Pinpoint the cell where the given text exists, returning its [x, y] midpoint coordinate. 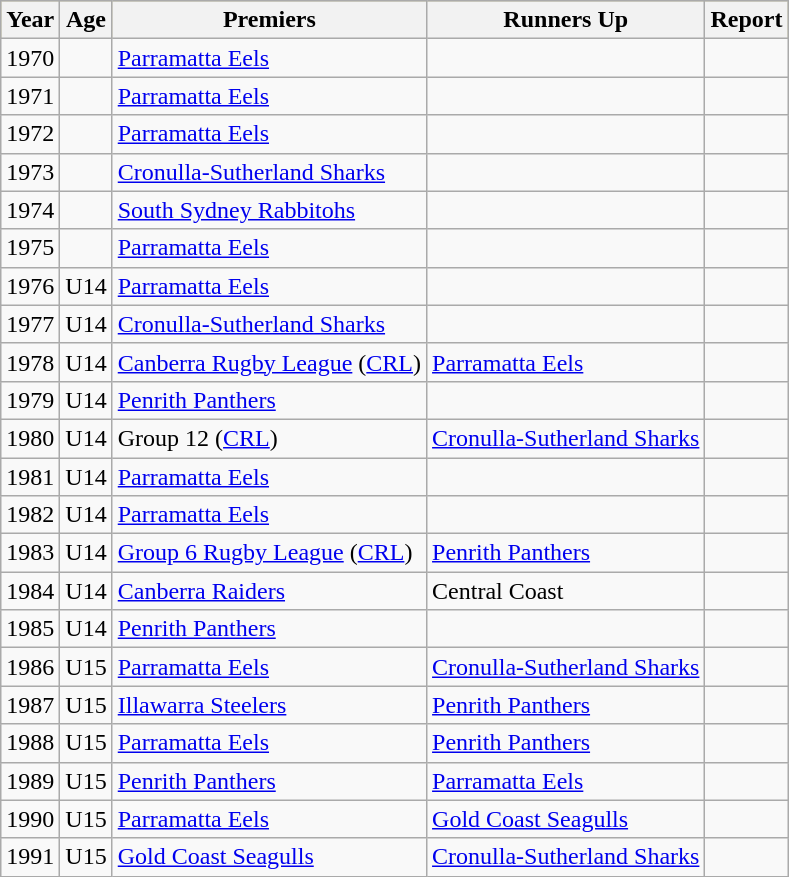
Canberra Raiders [269, 591]
Canberra Rugby League (CRL) [269, 362]
1987 [30, 705]
1977 [30, 324]
1972 [30, 134]
1991 [30, 857]
1981 [30, 477]
1970 [30, 58]
1978 [30, 362]
Premiers [269, 20]
Group 6 Rugby League (CRL) [269, 553]
1990 [30, 819]
Group 12 (CRL) [269, 438]
South Sydney Rabbitohs [269, 210]
Year [30, 20]
Central Coast [566, 591]
1984 [30, 591]
1971 [30, 96]
1982 [30, 515]
1973 [30, 172]
1988 [30, 743]
Illawarra Steelers [269, 705]
1974 [30, 210]
1986 [30, 667]
Report [746, 20]
Age [86, 20]
Runners Up [566, 20]
1979 [30, 400]
1976 [30, 286]
1980 [30, 438]
1983 [30, 553]
1985 [30, 629]
1989 [30, 781]
1975 [30, 248]
